Output the (x, y) coordinate of the center of the cell containing the given text.  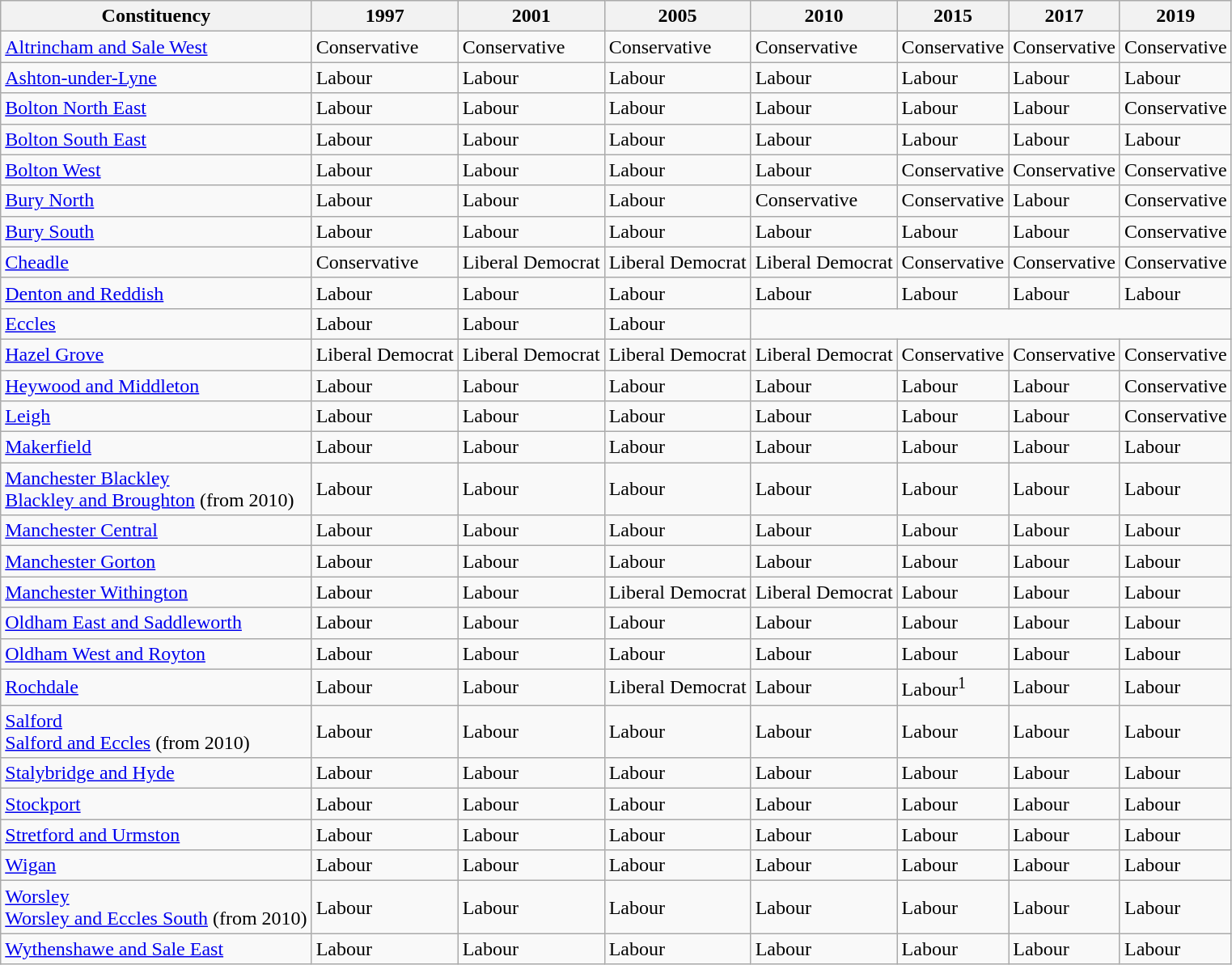
Bolton North East (156, 108)
Oldham West and Royton (156, 654)
2005 (678, 16)
Bury South (156, 231)
Cheadle (156, 262)
Altrincham and Sale West (156, 47)
Denton and Reddish (156, 293)
2019 (1175, 16)
Stockport (156, 804)
Wythenshawe and Sale East (156, 949)
Stretford and Urmston (156, 835)
Heywood and Middleton (156, 386)
Makerfield (156, 447)
Rochdale (156, 688)
2015 (953, 16)
WorsleyWorsley and Eccles South (from 2010) (156, 908)
Hazel Grove (156, 354)
2017 (1065, 16)
Leigh (156, 417)
Bolton South East (156, 139)
Constituency (156, 16)
2001 (531, 16)
Eccles (156, 324)
2010 (823, 16)
Labour1 (953, 688)
Bolton West (156, 170)
Manchester Gorton (156, 561)
Oldham East and Saddleworth (156, 623)
Bury North (156, 201)
Manchester Central (156, 531)
Manchester BlackleyBlackley and Broughton (from 2010) (156, 489)
Stalybridge and Hyde (156, 773)
Manchester Withington (156, 592)
Wigan (156, 866)
1997 (385, 16)
Ashton-under-Lyne (156, 78)
SalfordSalford and Eccles (from 2010) (156, 731)
